Scan for the cell matching the given text and deliver its [x, y] coordinate at center. 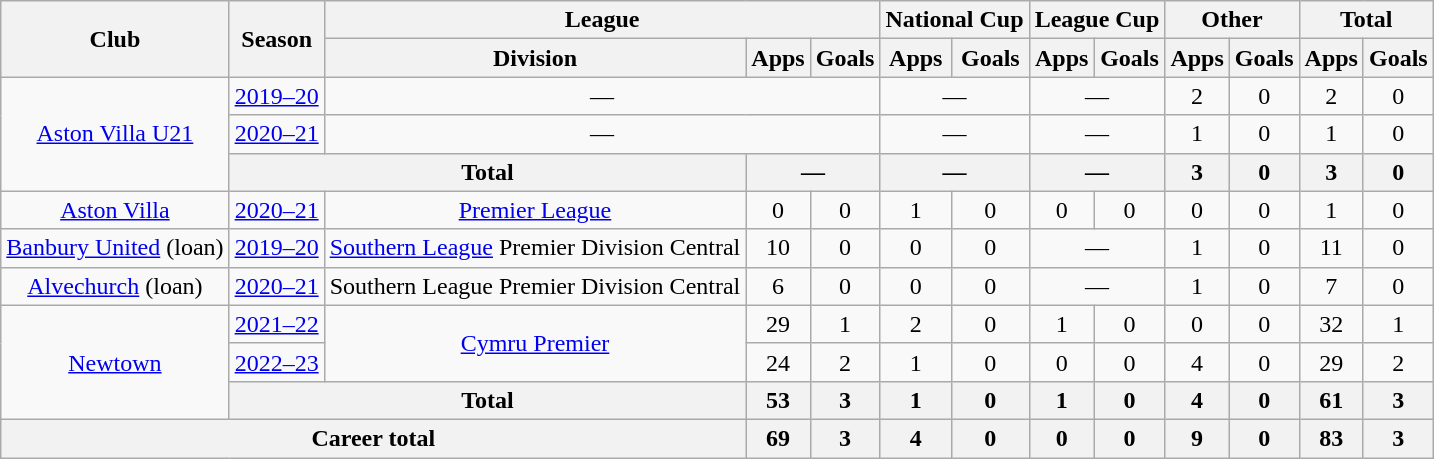
83 [1331, 438]
10 [778, 248]
Aston Villa [115, 210]
9 [1197, 438]
7 [1331, 286]
6 [778, 286]
32 [1331, 324]
Career total [374, 438]
Season [276, 39]
Aston Villa U21 [115, 134]
Cymru Premier [535, 343]
League [602, 20]
69 [778, 438]
2021–22 [276, 324]
Other [1232, 20]
Newtown [115, 362]
53 [778, 400]
Club [115, 39]
11 [1331, 248]
National Cup [954, 20]
Alvechurch (loan) [115, 286]
2022–23 [276, 362]
Banbury United (loan) [115, 248]
Division [535, 58]
League Cup [1097, 20]
Premier League [535, 210]
24 [778, 362]
61 [1331, 400]
